Provide the [x, y] coordinate of the cell's center where the given text is located.  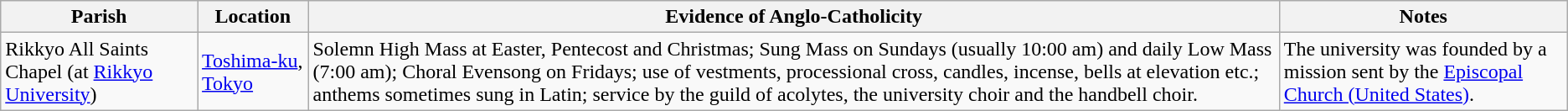
Toshima-ku, Tokyo [253, 71]
Rikkyo All Saints Chapel (at Rikkyo University) [99, 71]
Parish [99, 17]
Location [253, 17]
Evidence of Anglo-Catholicity [794, 17]
The university was founded by a mission sent by the Episcopal Church (United States). [1423, 71]
Notes [1423, 17]
